Output the (x, y) coordinate of the center of the cell containing the given text.  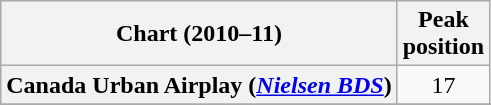
17 (443, 85)
Peakposition (443, 34)
Chart (2010–11) (199, 34)
Canada Urban Airplay (Nielsen BDS) (199, 85)
